Capture the cell that displays the provided text and extract its (X, Y) central coordinate. 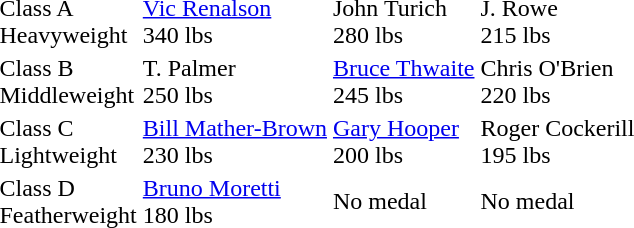
Gary Hooper 200 lbs (404, 142)
Bill Mather-Brown 230 lbs (234, 142)
Bruce Thwaite 245 lbs (404, 82)
T. Palmer 250 lbs (234, 82)
